Determine the (X, Y) coordinate at the center of the cell enclosing the given text.  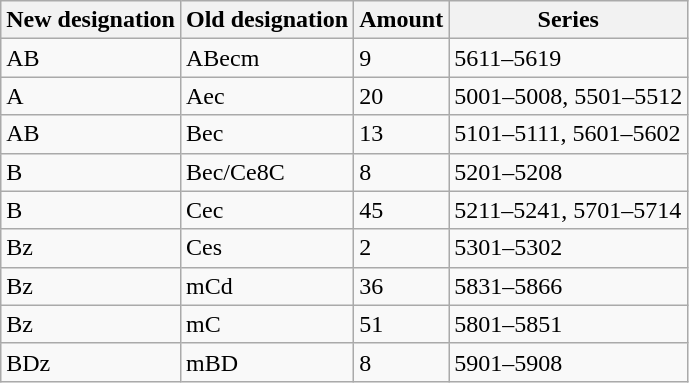
5831–5866 (568, 286)
Amount (402, 20)
Aec (266, 96)
5901–5908 (568, 362)
A (91, 96)
5201–5208 (568, 172)
New designation (91, 20)
Bec/Ce8C (266, 172)
2 (402, 248)
Bec (266, 134)
20 (402, 96)
Old designation (266, 20)
5211–5241, 5701–5714 (568, 210)
Cec (266, 210)
Ces (266, 248)
mCd (266, 286)
5301–5302 (568, 248)
51 (402, 324)
5001–5008, 5501–5512 (568, 96)
ABecm (266, 58)
mC (266, 324)
mBD (266, 362)
36 (402, 286)
Series (568, 20)
5611–5619 (568, 58)
13 (402, 134)
45 (402, 210)
5801–5851 (568, 324)
9 (402, 58)
5101–5111, 5601–5602 (568, 134)
BDz (91, 362)
